For the text-containing cell, return its midpoint in [X, Y] coordinate format. 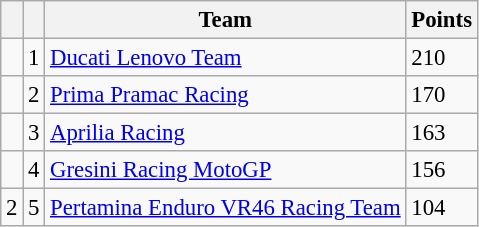
Gresini Racing MotoGP [226, 170]
156 [442, 170]
104 [442, 208]
210 [442, 58]
163 [442, 133]
Team [226, 20]
3 [34, 133]
Ducati Lenovo Team [226, 58]
1 [34, 58]
Pertamina Enduro VR46 Racing Team [226, 208]
Aprilia Racing [226, 133]
170 [442, 95]
4 [34, 170]
Prima Pramac Racing [226, 95]
Points [442, 20]
5 [34, 208]
